Capture the cell that displays the provided text and extract its (x, y) central coordinate. 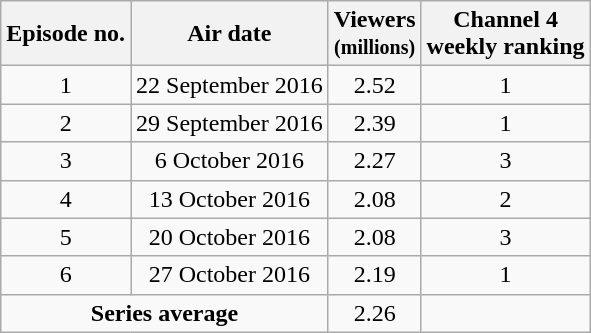
2.26 (374, 313)
2.19 (374, 275)
4 (66, 199)
27 October 2016 (230, 275)
Viewers(millions) (374, 34)
Air date (230, 34)
20 October 2016 (230, 237)
6 October 2016 (230, 161)
5 (66, 237)
22 September 2016 (230, 85)
2.39 (374, 123)
6 (66, 275)
2.27 (374, 161)
Episode no. (66, 34)
13 October 2016 (230, 199)
29 September 2016 (230, 123)
2.52 (374, 85)
Series average (164, 313)
Channel 4weekly ranking (506, 34)
